Scan for the cell matching the given text and deliver its [x, y] coordinate at center. 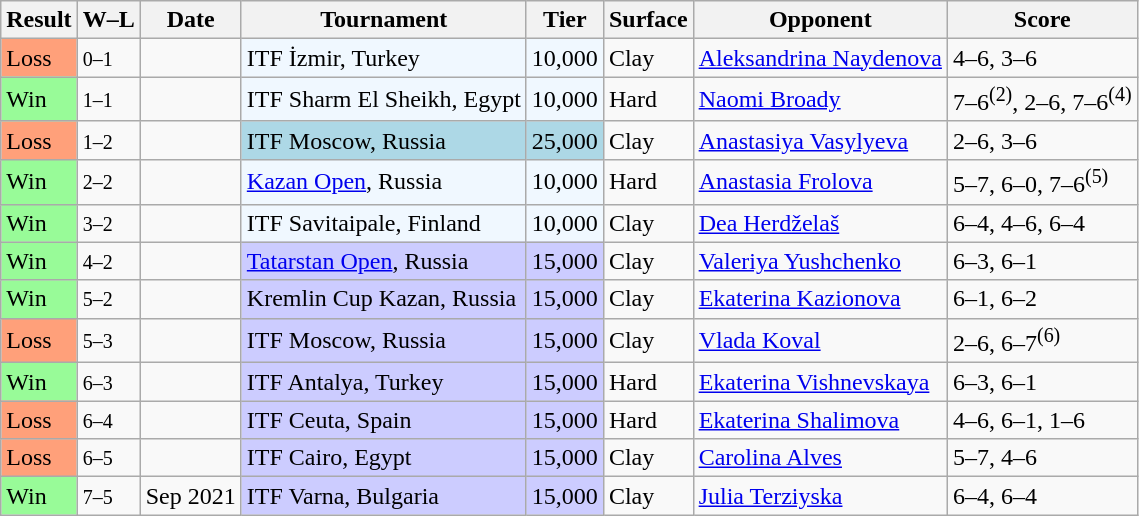
0–1 [108, 58]
6–4 [108, 420]
5–3 [108, 340]
ITF Savitaipale, Finland [384, 223]
W–L [108, 20]
Julia Terziyska [820, 496]
Tier [564, 20]
6–5 [108, 458]
25,000 [564, 140]
5–7, 4–6 [1042, 458]
Tournament [384, 20]
ITF İzmir, Turkey [384, 58]
ITF Varna, Bulgaria [384, 496]
Kazan Open, Russia [384, 182]
Result [39, 20]
Vlada Koval [820, 340]
Naomi Broady [820, 100]
4–6, 6–1, 1–6 [1042, 420]
2–2 [108, 182]
Ekaterina Shalimova [820, 420]
ITF Cairo, Egypt [384, 458]
Aleksandrina Naydenova [820, 58]
1–2 [108, 140]
6–4, 6–4 [1042, 496]
Ekaterina Kazionova [820, 299]
Opponent [820, 20]
Date [190, 20]
6–1, 6–2 [1042, 299]
2–6, 6–7(6) [1042, 340]
Kremlin Cup Kazan, Russia [384, 299]
3–2 [108, 223]
Valeriya Yushchenko [820, 261]
Score [1042, 20]
4–6, 3–6 [1042, 58]
Ekaterina Vishnevskaya [820, 382]
2–6, 3–6 [1042, 140]
ITF Antalya, Turkey [384, 382]
5–2 [108, 299]
1–1 [108, 100]
6–3 [108, 382]
Anastasiya Vasylyeva [820, 140]
Tatarstan Open, Russia [384, 261]
6–4, 4–6, 6–4 [1042, 223]
Carolina Alves [820, 458]
7–6(2), 2–6, 7–6(4) [1042, 100]
Dea Herdželaš [820, 223]
Surface [648, 20]
ITF Sharm El Sheikh, Egypt [384, 100]
Sep 2021 [190, 496]
ITF Ceuta, Spain [384, 420]
4–2 [108, 261]
Anastasia Frolova [820, 182]
7–5 [108, 496]
5–7, 6–0, 7–6(5) [1042, 182]
